From the cell containing the given text, extract its center point as (x, y) coordinate. 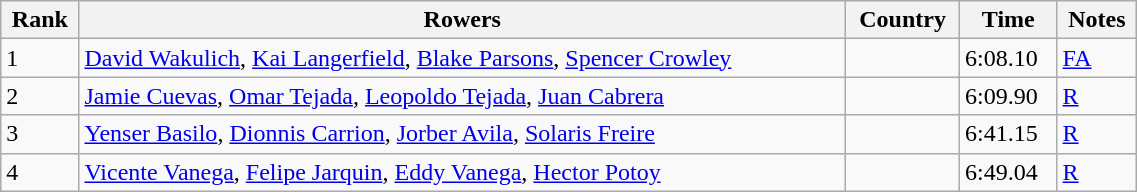
6:09.90 (1009, 96)
Rank (40, 20)
FA (1097, 58)
6:41.15 (1009, 134)
Vicente Vanega, Felipe Jarquin, Eddy Vanega, Hector Potoy (462, 172)
Time (1009, 20)
3 (40, 134)
6:08.10 (1009, 58)
Rowers (462, 20)
David Wakulich, Kai Langerfield, Blake Parsons, Spencer Crowley (462, 58)
Jamie Cuevas, Omar Tejada, Leopoldo Tejada, Juan Cabrera (462, 96)
Yenser Basilo, Dionnis Carrion, Jorber Avila, Solaris Freire (462, 134)
Country (903, 20)
6:49.04 (1009, 172)
4 (40, 172)
1 (40, 58)
2 (40, 96)
Notes (1097, 20)
